Pinpoint the cell where the given text exists, returning its (X, Y) midpoint coordinate. 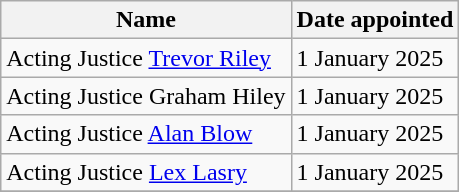
Acting Justice Graham Hiley (146, 96)
Acting Justice Trevor Riley (146, 58)
Name (146, 20)
Acting Justice Lex Lasry (146, 172)
Acting Justice Alan Blow (146, 134)
Date appointed (375, 20)
